Locate the cell with the specified text and output its [x, y] center coordinate. 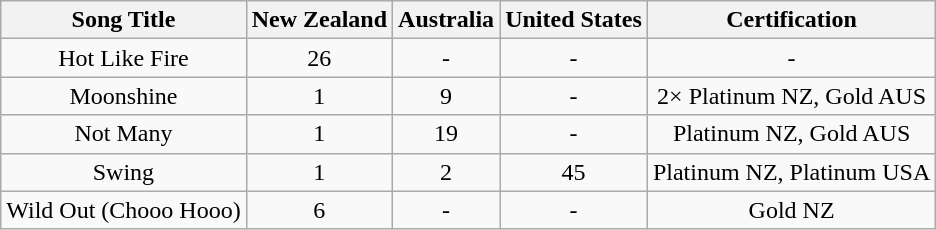
Not Many [124, 134]
Platinum NZ, Platinum USA [791, 172]
2 [446, 172]
Gold NZ [791, 210]
Song Title [124, 20]
Certification [791, 20]
New Zealand [319, 20]
Moonshine [124, 96]
United States [574, 20]
26 [319, 58]
Platinum NZ, Gold AUS [791, 134]
Hot Like Fire [124, 58]
19 [446, 134]
Wild Out (Chooo Hooo) [124, 210]
6 [319, 210]
Swing [124, 172]
Australia [446, 20]
9 [446, 96]
2× Platinum NZ, Gold AUS [791, 96]
45 [574, 172]
